Identify which cell holds the provided text, then report its (x, y) central coordinate. 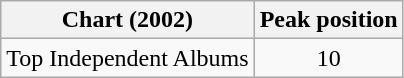
Peak position (328, 20)
10 (328, 58)
Top Independent Albums (128, 58)
Chart (2002) (128, 20)
